Output the (X, Y) coordinate of the center of the cell containing the given text.  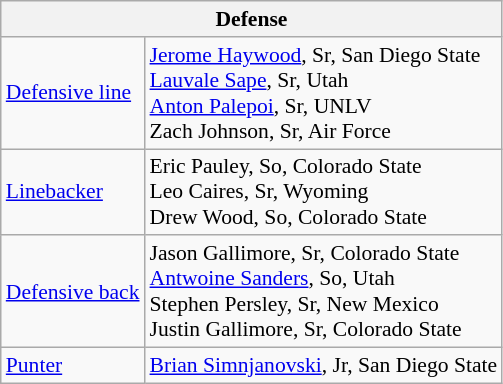
Punter (73, 366)
Defensive line (73, 93)
Jason Gallimore, Sr, Colorado StateAntwoine Sanders, So, UtahStephen Persley, Sr, New MexicoJustin Gallimore, Sr, Colorado State (324, 292)
Defensive back (73, 292)
Brian Simnjanovski, Jr, San Diego State (324, 366)
Jerome Haywood, Sr, San Diego StateLauvale Sape, Sr, UtahAnton Palepoi, Sr, UNLVZach Johnson, Sr, Air Force (324, 93)
Linebacker (73, 192)
Eric Pauley, So, Colorado StateLeo Caires, Sr, WyomingDrew Wood, So, Colorado State (324, 192)
Defense (252, 19)
